Search for the cell housing the specified text and yield its [X, Y] center coordinate. 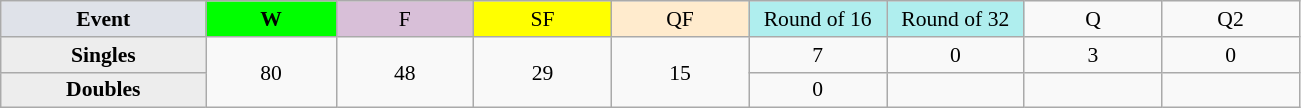
15 [680, 72]
F [405, 19]
Round of 32 [955, 19]
Q [1093, 19]
QF [680, 19]
SF [543, 19]
29 [543, 72]
Event [104, 19]
Round of 16 [818, 19]
Doubles [104, 90]
Singles [104, 55]
48 [405, 72]
3 [1093, 55]
7 [818, 55]
Q2 [1231, 19]
80 [271, 72]
W [271, 19]
